Return (X, Y) of the center of cell containing provided text 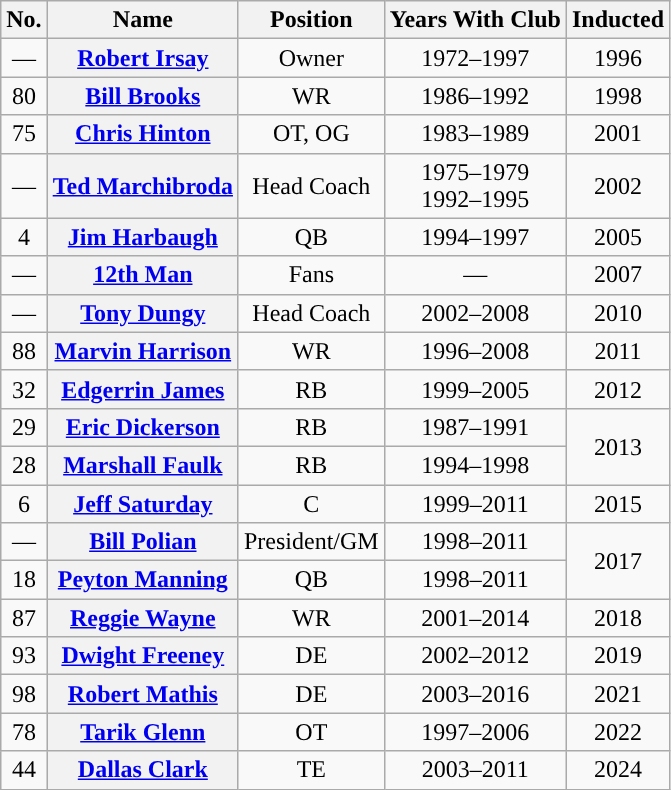
88 (24, 351)
C (311, 503)
1994–1998 (475, 465)
1975–19791992–1995 (475, 186)
75 (24, 134)
1998 (618, 96)
Name (142, 20)
2022 (618, 732)
2002–2012 (475, 656)
2011 (618, 351)
87 (24, 618)
Reggie Wayne (142, 618)
2001–2014 (475, 618)
Tarik Glenn (142, 732)
Position (311, 20)
Owner (311, 58)
Bill Brooks (142, 96)
1987–1991 (475, 427)
Inducted (618, 20)
Jim Harbaugh (142, 237)
2007 (618, 275)
1996–2008 (475, 351)
78 (24, 732)
Chris Hinton (142, 134)
2003–2011 (475, 770)
29 (24, 427)
1986–1992 (475, 96)
1999–2011 (475, 503)
2015 (618, 503)
2001 (618, 134)
4 (24, 237)
2013 (618, 446)
28 (24, 465)
Dallas Clark (142, 770)
6 (24, 503)
44 (24, 770)
Fans (311, 275)
Years With Club (475, 20)
Tony Dungy (142, 313)
80 (24, 96)
Edgerrin James (142, 389)
18 (24, 580)
2012 (618, 389)
2010 (618, 313)
No. (24, 20)
Ted Marchibroda (142, 186)
2024 (618, 770)
1996 (618, 58)
2019 (618, 656)
Marvin Harrison (142, 351)
2002 (618, 186)
2021 (618, 694)
OT, OG (311, 134)
12th Man (142, 275)
98 (24, 694)
1997–2006 (475, 732)
Robert Irsay (142, 58)
Robert Mathis (142, 694)
1983–1989 (475, 134)
93 (24, 656)
Dwight Freeney (142, 656)
2017 (618, 561)
1999–2005 (475, 389)
Peyton Manning (142, 580)
Bill Polian (142, 542)
Marshall Faulk (142, 465)
President/GM (311, 542)
2005 (618, 237)
TE (311, 770)
2002–2008 (475, 313)
32 (24, 389)
Jeff Saturday (142, 503)
1972–1997 (475, 58)
2018 (618, 618)
OT (311, 732)
2003–2016 (475, 694)
Eric Dickerson (142, 427)
1994–1997 (475, 237)
